Return the [X, Y] coordinate for the center point of the cell that contains the specified text.  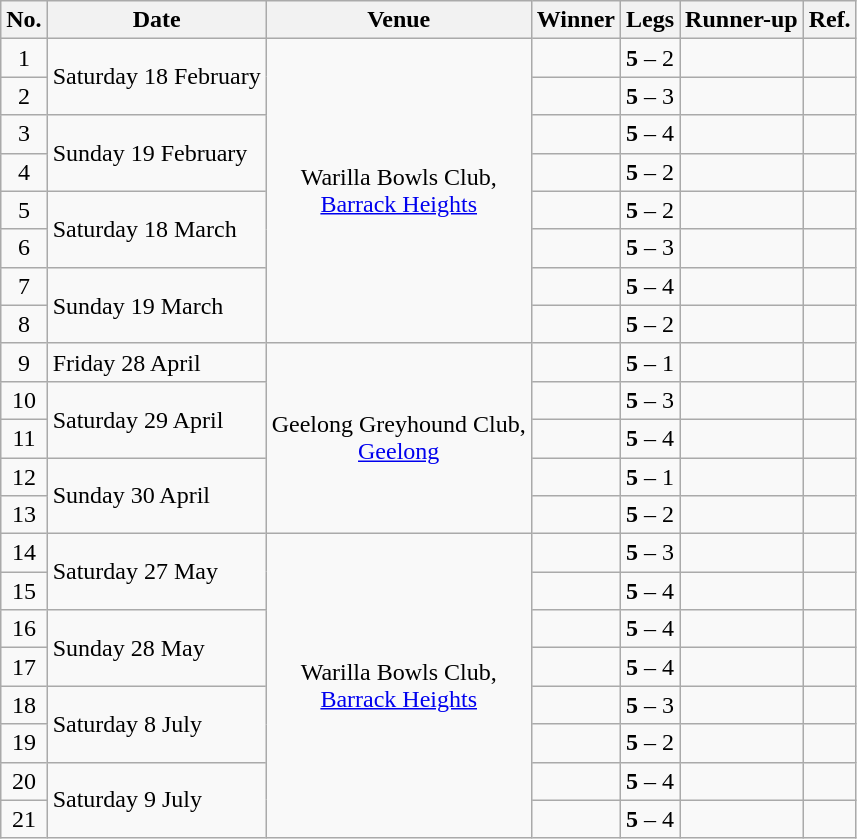
Sunday 19 February [156, 153]
Saturday 9 July [156, 800]
16 [24, 629]
12 [24, 477]
Friday 28 April [156, 362]
6 [24, 248]
4 [24, 172]
17 [24, 667]
19 [24, 743]
2 [24, 96]
Runner-up [742, 20]
Saturday 18 March [156, 229]
Winner [576, 20]
Saturday 8 July [156, 724]
5 [24, 210]
Sunday 30 April [156, 496]
Ref. [830, 20]
9 [24, 362]
7 [24, 286]
10 [24, 400]
Sunday 19 March [156, 305]
Geelong Greyhound Club, Geelong [398, 438]
18 [24, 705]
Legs [650, 20]
13 [24, 515]
3 [24, 134]
Sunday 28 May [156, 648]
15 [24, 591]
11 [24, 438]
Date [156, 20]
No. [24, 20]
21 [24, 819]
8 [24, 324]
20 [24, 781]
14 [24, 553]
Venue [398, 20]
Saturday 18 February [156, 77]
Saturday 27 May [156, 572]
Saturday 29 April [156, 419]
1 [24, 58]
